Scan for the cell matching the given text and deliver its [X, Y] coordinate at center. 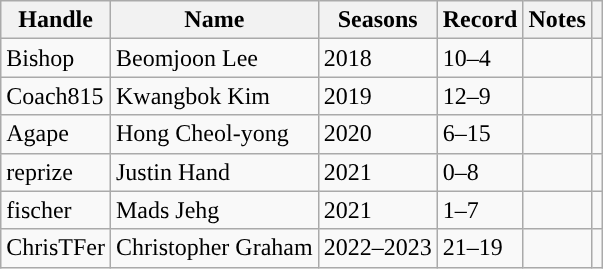
21–19 [480, 248]
Hong Cheol-yong [214, 134]
Agape [56, 134]
2019 [378, 96]
Kwangbok Kim [214, 96]
Handle [56, 20]
10–4 [480, 58]
Notes [557, 20]
Coach815 [56, 96]
6–15 [480, 134]
Record [480, 20]
Christopher Graham [214, 248]
ChrisTFer [56, 248]
1–7 [480, 210]
2022–2023 [378, 248]
Justin Hand [214, 172]
Seasons [378, 20]
12–9 [480, 96]
0–8 [480, 172]
reprize [56, 172]
Mads Jehg [214, 210]
2020 [378, 134]
2018 [378, 58]
Bishop [56, 58]
fischer [56, 210]
Beomjoon Lee [214, 58]
Name [214, 20]
